Identify which cell holds the provided text, then report its [X, Y] central coordinate. 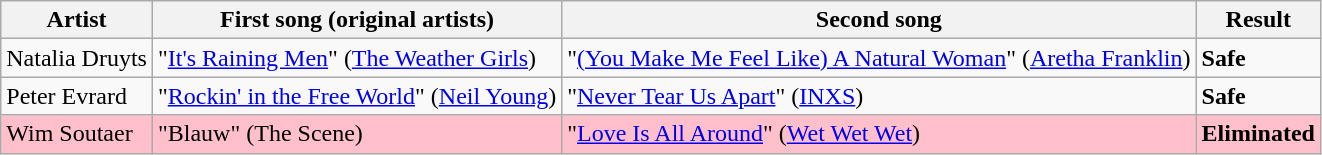
Artist [77, 20]
"Blauw" (The Scene) [356, 134]
Result [1258, 20]
"Never Tear Us Apart" (INXS) [879, 96]
"Love Is All Around" (Wet Wet Wet) [879, 134]
"Rockin' in the Free World" (Neil Young) [356, 96]
Eliminated [1258, 134]
Wim Soutaer [77, 134]
"It's Raining Men" (The Weather Girls) [356, 58]
First song (original artists) [356, 20]
Second song [879, 20]
"(You Make Me Feel Like) A Natural Woman" (Aretha Franklin) [879, 58]
Peter Evrard [77, 96]
Natalia Druyts [77, 58]
